Find where the given text appears and provide that cell's center as [X, Y] coordinate. 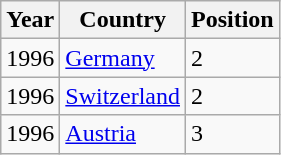
Germany [123, 58]
Position [233, 20]
Switzerland [123, 96]
3 [233, 134]
Country [123, 20]
Year [30, 20]
Austria [123, 134]
